Extract the (X, Y) coordinate from the center of the cell holding the provided text.  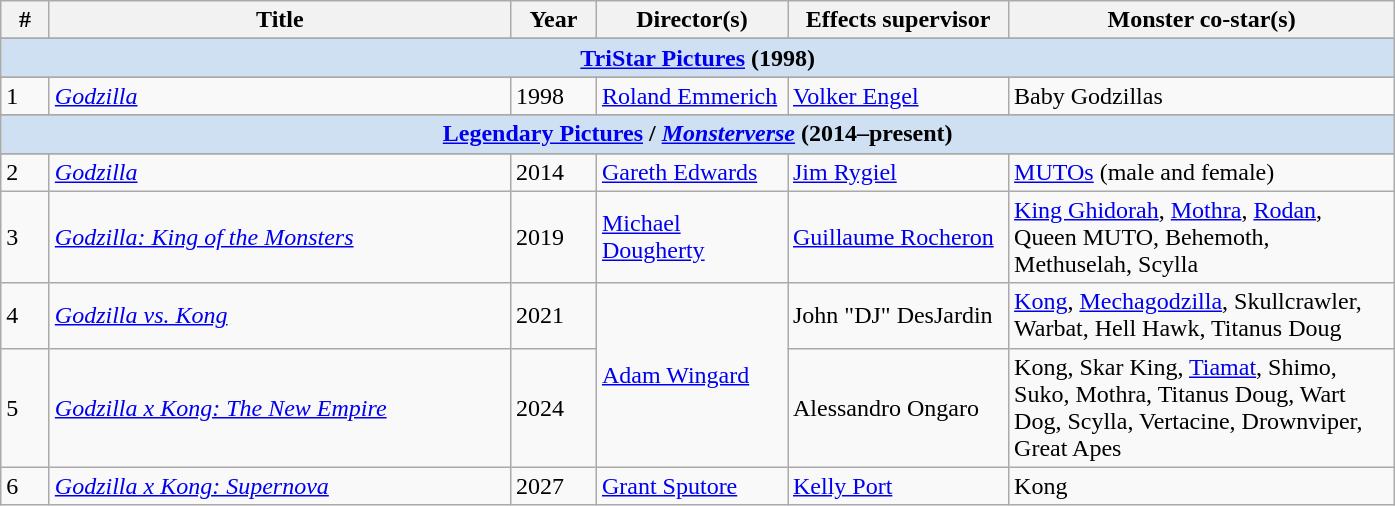
Godzilla x Kong: Supernova (280, 486)
4 (26, 316)
Michael Dougherty (692, 237)
King Ghidorah, Mothra, Rodan, Queen MUTO, Behemoth, Methuselah, Scylla (1202, 237)
Guillaume Rocheron (898, 237)
3 (26, 237)
5 (26, 408)
Kelly Port (898, 486)
2019 (553, 237)
Year (553, 20)
Volker Engel (898, 96)
2024 (553, 408)
Godzilla: King of the Monsters (280, 237)
6 (26, 486)
2021 (553, 316)
Alessandro Ongaro (898, 408)
Kong, Mechagodzilla, Skullcrawler, Warbat, Hell Hawk, Titanus Doug (1202, 316)
Title (280, 20)
Kong, Skar King, Tiamat, Shimo, Suko, Mothra, Titanus Doug, Wart Dog, Scylla, Vertacine, Drownviper, Great Apes (1202, 408)
Legendary Pictures / Monsterverse (2014–present) (698, 134)
Godzilla x Kong: The New Empire (280, 408)
Roland Emmerich (692, 96)
2027 (553, 486)
Baby Godzillas (1202, 96)
Godzilla vs. Kong (280, 316)
2 (26, 172)
MUTOs (male and female) (1202, 172)
John "DJ" DesJardin (898, 316)
Adam Wingard (692, 375)
TriStar Pictures (1998) (698, 58)
Jim Rygiel (898, 172)
Grant Sputore (692, 486)
Director(s) (692, 20)
Kong (1202, 486)
2014 (553, 172)
Monster co-star(s) (1202, 20)
Gareth Edwards (692, 172)
1998 (553, 96)
1 (26, 96)
Effects supervisor (898, 20)
# (26, 20)
